Find where the given text appears and provide that cell's center as [X, Y] coordinate. 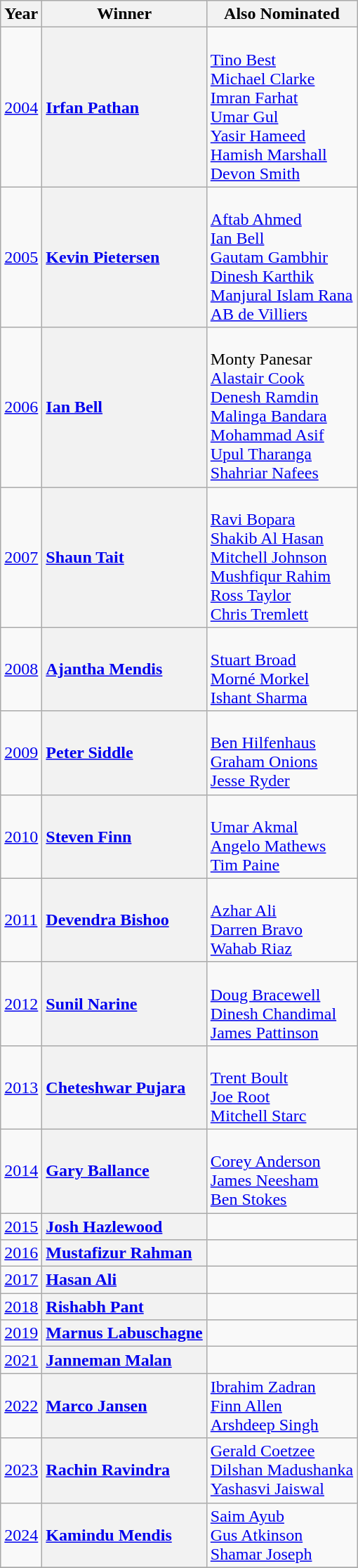
Janneman Malan [124, 1360]
Sunil Narine [124, 1003]
Shaun Tait [124, 557]
2005 [21, 257]
2024 [21, 1535]
2018 [21, 1307]
Ben Hilfenhaus Graham Onions Jesse Ryder [281, 753]
2008 [21, 669]
2004 [21, 107]
Doug Bracewell Dinesh Chandimal James Pattinson [281, 1003]
2010 [21, 836]
2019 [21, 1333]
2011 [21, 920]
2016 [21, 1253]
2022 [21, 1406]
Marnus Labuschagne [124, 1333]
Year [21, 14]
Josh Hazlewood [124, 1226]
Steven Finn [124, 836]
Stuart Broad Morné Morkel Ishant Sharma [281, 669]
2014 [21, 1170]
Kevin Pietersen [124, 257]
Kamindu Mendis [124, 1535]
Umar Akmal Angelo Mathews Tim Paine [281, 836]
Winner [124, 14]
2021 [21, 1360]
2015 [21, 1226]
Cheteshwar Pujara [124, 1087]
Mustafizur Rahman [124, 1253]
2006 [21, 407]
Ibrahim Zadran Finn Allen Arshdeep Singh [281, 1406]
Ravi Bopara Shakib Al Hasan Mitchell Johnson Mushfiqur Rahim Ross Taylor Chris Tremlett [281, 557]
Tino Best Michael Clarke Imran Farhat Umar Gul Yasir Hameed Hamish Marshall Devon Smith [281, 107]
2023 [21, 1470]
Irfan Pathan [124, 107]
Also Nominated [281, 14]
Corey Anderson James Neesham Ben Stokes [281, 1170]
Ian Bell [124, 407]
2013 [21, 1087]
Hasan Ali [124, 1280]
Peter Siddle [124, 753]
Devendra Bishoo [124, 920]
2007 [21, 557]
Saim Ayub Gus Atkinson Shamar Joseph [281, 1535]
Ajantha Mendis [124, 669]
2017 [21, 1280]
Gerald Coetzee Dilshan Madushanka Yashasvi Jaiswal [281, 1470]
Azhar Ali Darren Bravo Wahab Riaz [281, 920]
Rishabh Pant [124, 1307]
Aftab Ahmed Ian Bell Gautam Gambhir Dinesh Karthik Manjural Islam Rana AB de Villiers [281, 257]
Monty Panesar Alastair Cook Denesh Ramdin Malinga Bandara Mohammad Asif Upul Tharanga Shahriar Nafees [281, 407]
Gary Ballance [124, 1170]
Trent Boult Joe Root Mitchell Starc [281, 1087]
2012 [21, 1003]
Rachin Ravindra [124, 1470]
2009 [21, 753]
Marco Jansen [124, 1406]
